Return the (x, y) coordinate for the center point of the cell that contains the specified text.  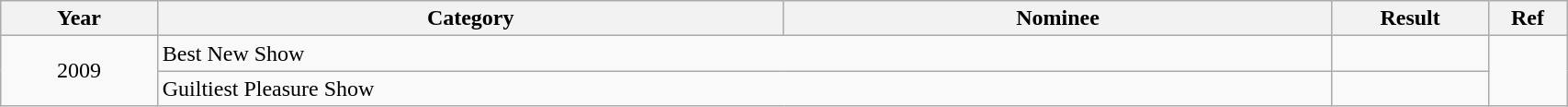
2009 (79, 71)
Nominee (1058, 18)
Year (79, 18)
Ref (1527, 18)
Guiltiest Pleasure Show (744, 89)
Result (1410, 18)
Category (470, 18)
Best New Show (744, 53)
